Search for the cell housing the specified text and yield its [x, y] center coordinate. 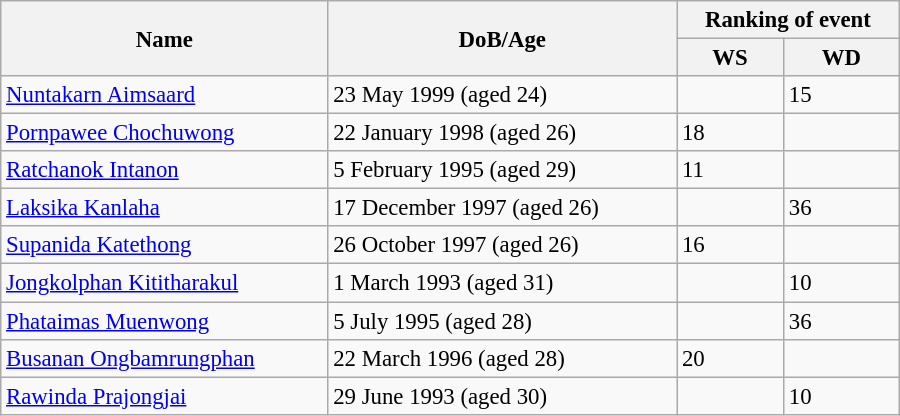
26 October 1997 (aged 26) [502, 245]
29 June 1993 (aged 30) [502, 396]
16 [730, 245]
Laksika Kanlaha [164, 208]
23 May 1999 (aged 24) [502, 95]
DoB/Age [502, 38]
Pornpawee Chochuwong [164, 133]
15 [842, 95]
18 [730, 133]
Busanan Ongbamrungphan [164, 358]
Phataimas Muenwong [164, 321]
20 [730, 358]
Rawinda Prajongjai [164, 396]
11 [730, 170]
WD [842, 58]
5 February 1995 (aged 29) [502, 170]
5 July 1995 (aged 28) [502, 321]
1 March 1993 (aged 31) [502, 283]
Supanida Katethong [164, 245]
17 December 1997 (aged 26) [502, 208]
WS [730, 58]
22 March 1996 (aged 28) [502, 358]
Jongkolphan Kititharakul [164, 283]
Ratchanok Intanon [164, 170]
Nuntakarn Aimsaard [164, 95]
22 January 1998 (aged 26) [502, 133]
Name [164, 38]
Ranking of event [788, 20]
